Scan for the cell matching the given text and deliver its [x, y] coordinate at center. 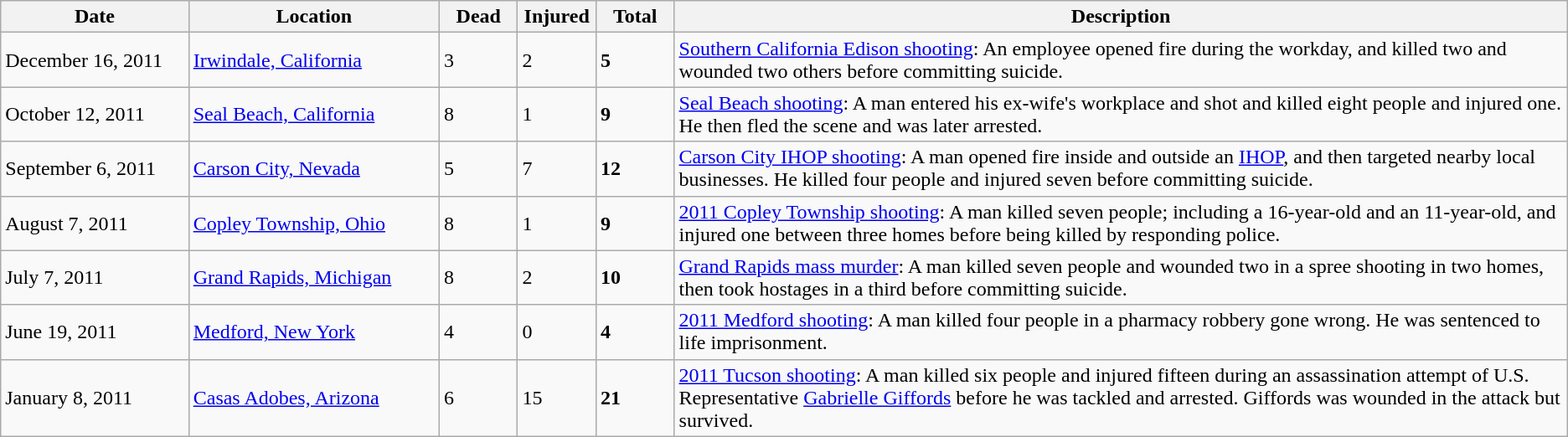
Casas Adobes, Arizona [313, 398]
September 6, 2011 [95, 169]
January 8, 2011 [95, 398]
Dead [478, 17]
Injured [557, 17]
Total [635, 17]
Location [313, 17]
Date [95, 17]
0 [557, 332]
12 [635, 169]
July 7, 2011 [95, 278]
Grand Rapids, Michigan [313, 278]
August 7, 2011 [95, 223]
Copley Township, Ohio [313, 223]
October 12, 2011 [95, 114]
Carson City, Nevada [313, 169]
7 [557, 169]
6 [478, 398]
Description [1121, 17]
Seal Beach, California [313, 114]
Medford, New York [313, 332]
15 [557, 398]
December 16, 2011 [95, 60]
21 [635, 398]
Irwindale, California [313, 60]
10 [635, 278]
Southern California Edison shooting: An employee opened fire during the workday, and killed two and wounded two others before committing suicide. [1121, 60]
3 [478, 60]
June 19, 2011 [95, 332]
2011 Medford shooting: A man killed four people in a pharmacy robbery gone wrong. He was sentenced to life imprisonment. [1121, 332]
